Return the (x, y) coordinate for the center point of the cell that contains the specified text.  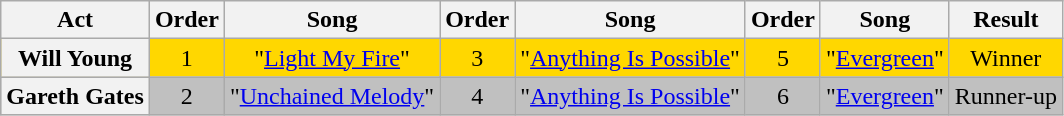
6 (782, 96)
Gareth Gates (76, 96)
"Light My Fire" (332, 58)
Will Young (76, 58)
Winner (1006, 58)
3 (478, 58)
Result (1006, 20)
"Unchained Melody" (332, 96)
2 (186, 96)
Act (76, 20)
5 (782, 58)
Runner-up (1006, 96)
1 (186, 58)
4 (478, 96)
